Output the (x, y) coordinate of the center of the cell containing the given text.  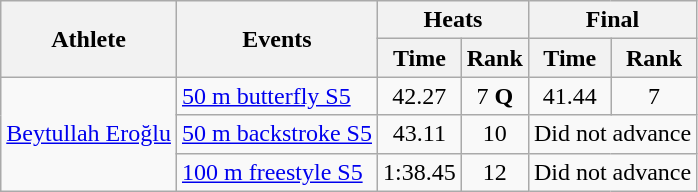
Heats (454, 20)
50 m backstroke S5 (276, 134)
42.27 (420, 96)
Athlete (89, 39)
Beytullah Eroğlu (89, 134)
7 Q (494, 96)
41.44 (570, 96)
12 (494, 172)
Events (276, 39)
43.11 (420, 134)
50 m butterfly S5 (276, 96)
1:38.45 (420, 172)
7 (654, 96)
Final (612, 20)
100 m freestyle S5 (276, 172)
10 (494, 134)
